Pinpoint the cell where the given text exists, returning its (x, y) midpoint coordinate. 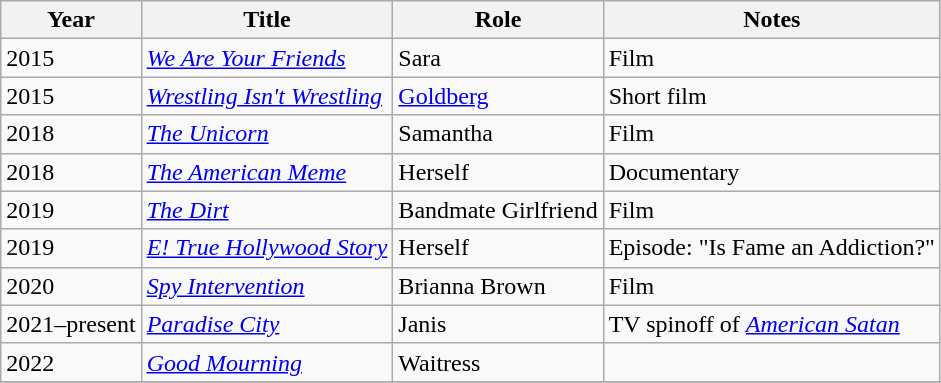
2021–present (71, 324)
TV spinoff of American Satan (772, 324)
The American Meme (267, 172)
Paradise City (267, 324)
Documentary (772, 172)
Goldberg (498, 96)
Episode: "Is Fame an Addiction?" (772, 248)
The Dirt (267, 210)
2022 (71, 362)
Brianna Brown (498, 286)
Janis (498, 324)
Waitress (498, 362)
Sara (498, 58)
Short film (772, 96)
Spy Intervention (267, 286)
Title (267, 20)
Samantha (498, 134)
We Are Your Friends (267, 58)
Notes (772, 20)
Bandmate Girlfriend (498, 210)
E! True Hollywood Story (267, 248)
Good Mourning (267, 362)
The Unicorn (267, 134)
Role (498, 20)
Year (71, 20)
2020 (71, 286)
Wrestling Isn't Wrestling (267, 96)
